Find where the given text appears and provide that cell's center as [X, Y] coordinate. 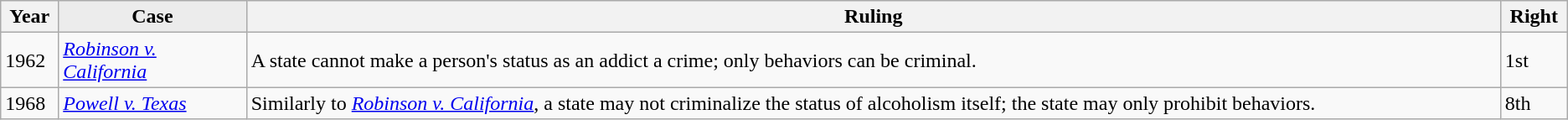
Case [152, 17]
Powell v. Texas [152, 103]
1962 [30, 60]
Robinson v. California [152, 60]
8th [1534, 103]
1968 [30, 103]
1st [1534, 60]
Similarly to Robinson v. California, a state may not criminalize the status of alcoholism itself; the state may only prohibit behaviors. [873, 103]
Ruling [873, 17]
A state cannot make a person's status as an addict a crime; only behaviors can be criminal. [873, 60]
Year [30, 17]
Right [1534, 17]
